Detect which cell encompasses the target text, then output its [X, Y] center coordinate. 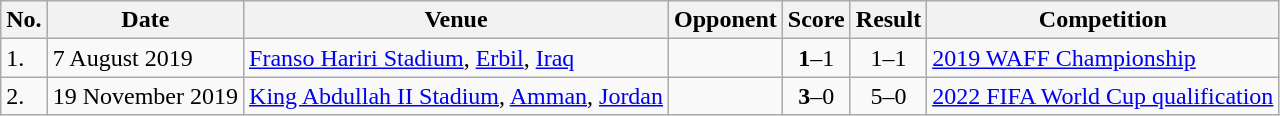
Competition [1103, 20]
Date [145, 20]
19 November 2019 [145, 96]
No. [24, 20]
1. [24, 58]
2019 WAFF Championship [1103, 58]
2022 FIFA World Cup qualification [1103, 96]
King Abdullah II Stadium, Amman, Jordan [456, 96]
Result [888, 20]
7 August 2019 [145, 58]
5–0 [888, 96]
Opponent [726, 20]
Score [816, 20]
2. [24, 96]
3–0 [816, 96]
Franso Hariri Stadium, Erbil, Iraq [456, 58]
Venue [456, 20]
